Determine the (x, y) coordinate at the center of the cell enclosing the given text.  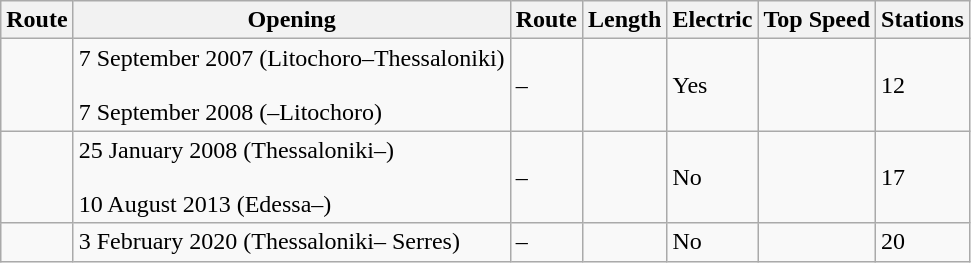
7 September 2007 (Litochoro–Thessaloniki)7 September 2008 (–Litochoro) (292, 85)
17 (923, 177)
Top Speed (817, 20)
25 January 2008 (Thessaloniki–)10 August 2013 (Edessa–) (292, 177)
Length (625, 20)
Yes (712, 85)
12 (923, 85)
Opening (292, 20)
Stations (923, 20)
3 February 2020 (Thessaloniki– Serres) (292, 242)
Electric (712, 20)
20 (923, 242)
